Search for the cell housing the specified text and yield its (x, y) center coordinate. 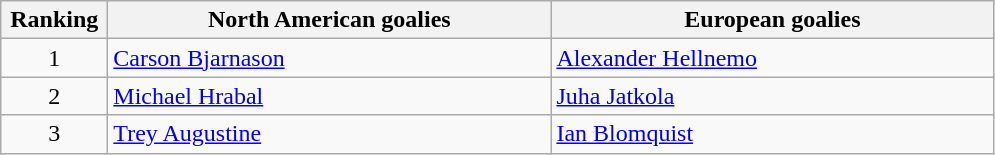
Alexander Hellnemo (772, 58)
Juha Jatkola (772, 96)
Michael Hrabal (330, 96)
3 (54, 134)
1 (54, 58)
European goalies (772, 20)
2 (54, 96)
Ian Blomquist (772, 134)
Ranking (54, 20)
North American goalies (330, 20)
Trey Augustine (330, 134)
Carson Bjarnason (330, 58)
